Pinpoint the cell where the given text exists, returning its [X, Y] midpoint coordinate. 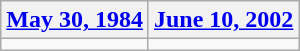
May 30, 1984 [75, 20]
June 10, 2002 [223, 20]
